Output the [x, y] coordinate of the center of the cell containing the given text.  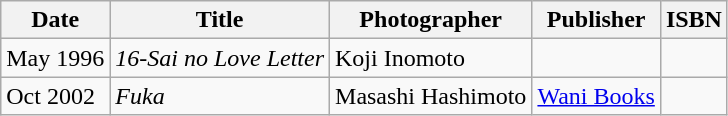
16-Sai no Love Letter [220, 58]
Publisher [596, 20]
Wani Books [596, 96]
May 1996 [56, 58]
Title [220, 20]
Koji Inomoto [431, 58]
Oct 2002 [56, 96]
ISBN [694, 20]
Masashi Hashimoto [431, 96]
Fuka [220, 96]
Photographer [431, 20]
Date [56, 20]
